Determine the (x, y) coordinate at the center of the cell enclosing the given text.  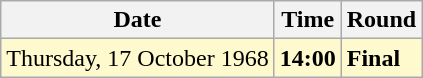
Date (138, 20)
Thursday, 17 October 1968 (138, 58)
Final (381, 58)
Round (381, 20)
Time (308, 20)
14:00 (308, 58)
